Extract the (x, y) coordinate from the center of the cell holding the provided text.  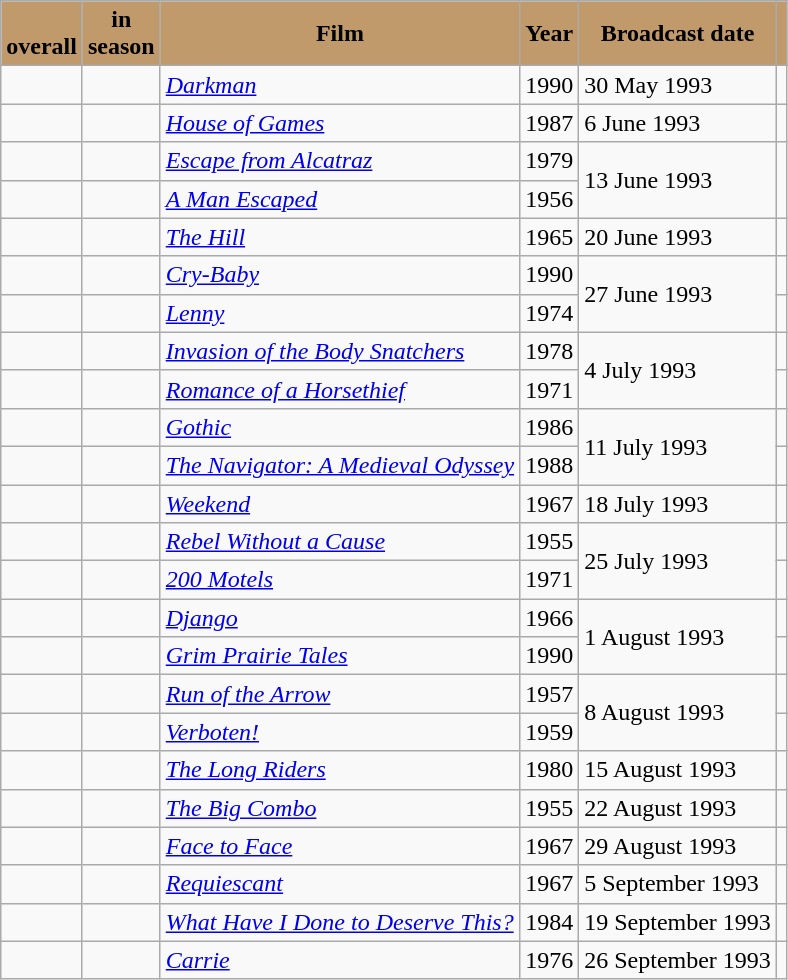
11 July 1993 (678, 446)
4 July 1993 (678, 370)
A Man Escaped (340, 199)
20 June 1993 (678, 237)
26 September 1993 (678, 960)
18 July 1993 (678, 503)
30 May 1993 (678, 85)
Gothic (340, 427)
The Navigator: A Medieval Odyssey (340, 465)
1986 (550, 427)
Rebel Without a Cause (340, 542)
The Hill (340, 237)
19 September 1993 (678, 922)
1965 (550, 237)
1966 (550, 618)
29 August 1993 (678, 846)
5 September 1993 (678, 884)
1987 (550, 123)
The Big Combo (340, 808)
What Have I Done to Deserve This? (340, 922)
Darkman (340, 85)
Escape from Alcatraz (340, 161)
Verboten! (340, 732)
1984 (550, 922)
overall (42, 34)
15 August 1993 (678, 770)
House of Games (340, 123)
8 August 1993 (678, 713)
Run of the Arrow (340, 694)
Broadcast date (678, 34)
6 June 1993 (678, 123)
Weekend (340, 503)
1959 (550, 732)
Cry-Baby (340, 275)
1956 (550, 199)
Year (550, 34)
Romance of a Horsethief (340, 389)
25 July 1993 (678, 561)
Film (340, 34)
22 August 1993 (678, 808)
Django (340, 618)
Lenny (340, 313)
Grim Prairie Tales (340, 656)
inseason (121, 34)
Carrie (340, 960)
1988 (550, 465)
The Long Riders (340, 770)
Face to Face (340, 846)
200 Motels (340, 580)
Invasion of the Body Snatchers (340, 351)
1978 (550, 351)
1957 (550, 694)
1980 (550, 770)
27 June 1993 (678, 294)
13 June 1993 (678, 180)
Requiescant (340, 884)
1 August 1993 (678, 637)
1979 (550, 161)
1974 (550, 313)
1976 (550, 960)
